From the cell containing the given text, extract its center point as (X, Y) coordinate. 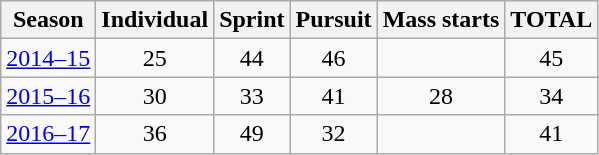
Pursuit (334, 20)
Mass starts (441, 20)
46 (334, 58)
Individual (155, 20)
TOTAL (552, 20)
49 (252, 134)
44 (252, 58)
2016–17 (48, 134)
36 (155, 134)
Sprint (252, 20)
Season (48, 20)
30 (155, 96)
2015–16 (48, 96)
33 (252, 96)
28 (441, 96)
2014–15 (48, 58)
34 (552, 96)
32 (334, 134)
45 (552, 58)
25 (155, 58)
